Output the (X, Y) coordinate of the center of the cell containing the given text.  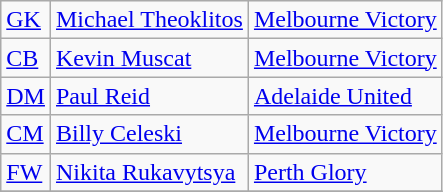
Perth Glory (345, 172)
Michael Theoklitos (149, 20)
FW (26, 172)
Adelaide United (345, 96)
Billy Celeski (149, 134)
DM (26, 96)
Kevin Muscat (149, 58)
GK (26, 20)
CB (26, 58)
CM (26, 134)
Nikita Rukavytsya (149, 172)
Paul Reid (149, 96)
